Extract the (X, Y) coordinate from the center of the cell holding the provided text.  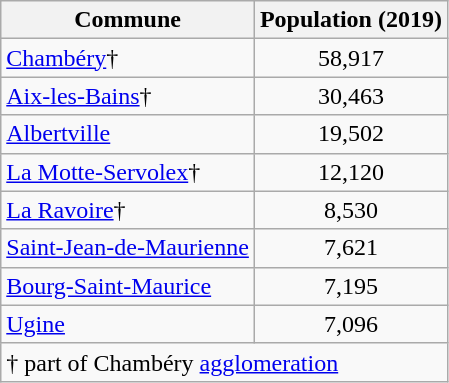
7,621 (350, 248)
Ugine (128, 324)
30,463 (350, 96)
Aix-les-Bains† (128, 96)
7,096 (350, 324)
Population (2019) (350, 20)
Chambéry† (128, 58)
12,120 (350, 172)
58,917 (350, 58)
La Ravoire† (128, 210)
La Motte-Servolex† (128, 172)
Bourg-Saint-Maurice (128, 286)
8,530 (350, 210)
7,195 (350, 286)
† part of Chambéry agglomeration (224, 362)
Saint-Jean-de-Maurienne (128, 248)
Albertville (128, 134)
Commune (128, 20)
19,502 (350, 134)
